From the cell containing the given text, extract its center point as [X, Y] coordinate. 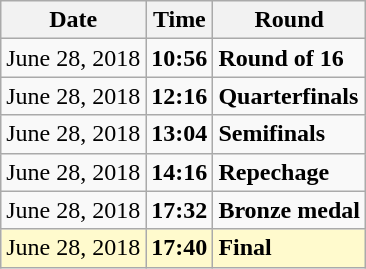
Time [180, 20]
Round of 16 [290, 58]
Quarterfinals [290, 96]
Repechage [290, 172]
10:56 [180, 58]
Bronze medal [290, 210]
14:16 [180, 172]
Semifinals [290, 134]
Round [290, 20]
12:16 [180, 96]
17:40 [180, 248]
Final [290, 248]
17:32 [180, 210]
13:04 [180, 134]
Date [74, 20]
